Return [X, Y] of the center of cell containing provided text 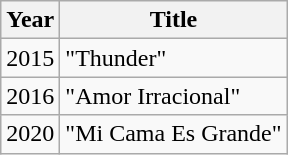
Title [174, 20]
"Mi Cama Es Grande" [174, 134]
2016 [30, 96]
Year [30, 20]
"Thunder" [174, 58]
2015 [30, 58]
2020 [30, 134]
"Amor Irracional" [174, 96]
